Capture the cell that displays the provided text and extract its [x, y] central coordinate. 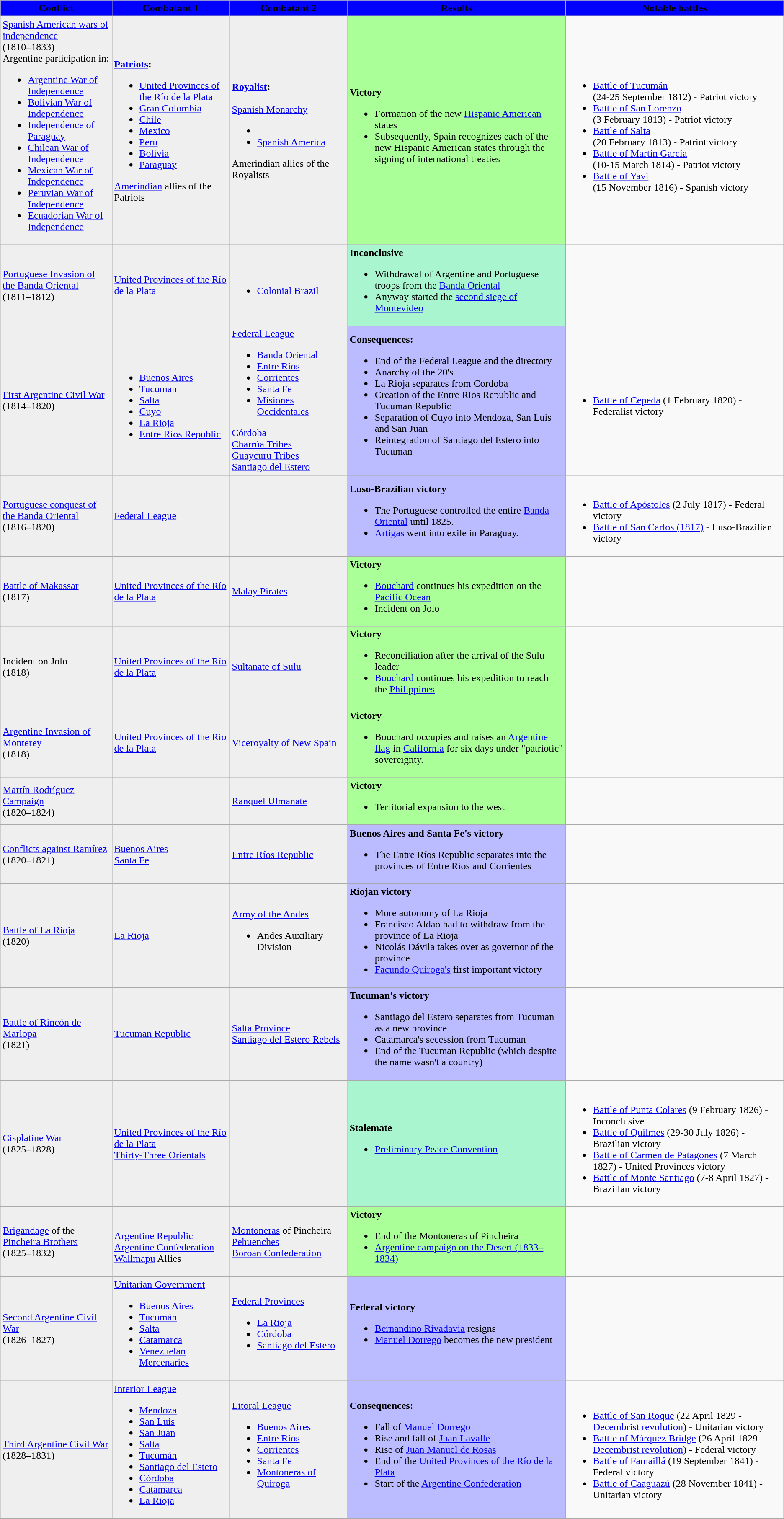
Buenos Aires and Santa Fe's victoryThe Entre Ríos Republic separates into the provinces of Entre Ríos and Corrientes [456, 854]
Battle of Cepeda (1 February 1820) - Federalist victory [674, 400]
Third Argentine Civil War(1828–1831) [56, 1449]
Martín Rodríguez Campaign(1820–1824) [56, 801]
Conflict [56, 8]
Battle of Makassar(1817) [56, 592]
Federal victoryBernandino Rivadavia resignsManuel Dorrego becomes the new president [456, 1329]
Battle of La Rioja(1820) [56, 935]
Litoral League Buenos Aires Entre Ríos Corrientes Santa FeMontoneras of Quiroga [288, 1449]
First Argentine Civil War(1814–1820) [56, 400]
Tucuman Republic [171, 1034]
Portuguese conquest of the Banda Oriental (1816–1820) [56, 516]
Royalist: Spanish Monarchy Spanish AmericaAmerindian allies of the Royalists [288, 131]
Sultanate of Sulu [288, 667]
Cisplatine War(1825–1828) [56, 1143]
VictoryBouchard occupies and raises an Argentine flag in California for six days under "patriotic" sovereignty. [456, 742]
Colonial Brazil [288, 285]
Combatant 1 [171, 8]
Battle of Apóstoles (2 July 1817) - Federal victoryBattle of San Carlos (1817) - Luso-Brazilian victory [674, 516]
Notable battles [674, 8]
Federal Provinces La Rioja Córdoba Santiago del Estero [288, 1329]
Second Argentine Civil War(1826–1827) [56, 1329]
Buenos Aires Santa Fe [171, 854]
Conflicts against Ramírez(1820–1821) [56, 854]
Argentine Invasion of Monterey(1818) [56, 742]
Interior League Mendoza San Luis San Juan Salta Tucumán Santiago del Estero Córdoba Catamarca La Rioja [171, 1449]
StalematePreliminary Peace Convention [456, 1143]
VictoryTerritorial expansion to the west [456, 801]
Battle of Rincón de Marlopa(1821) [56, 1034]
Army of the AndesAndes Auxiliary Division [288, 935]
United Provinces of the Río de la Plata Thirty-Three Orientals [171, 1143]
VictoryEnd of the Montoneras of PincheiraArgentine campaign on the Desert (1833–1834) [456, 1242]
Ranquel Ulmanate [288, 801]
Combatant 2 [288, 8]
Unitarian Government Buenos Aires Tucumán Salta Catamarca Venezuelan Mercenaries [171, 1329]
Malay Pirates [288, 592]
Patriots: United Provinces of the Río de la Plata Gran Colombia Chile Mexico Peru Bolivia ParaguayAmerindian allies of the Patriots [171, 131]
Results [456, 8]
La Rioja [171, 935]
Argentine Republic Argentine Confederation Wallmapu Allies [171, 1242]
Viceroyalty of New Spain [288, 742]
VictoryReconciliation after the arrival of the Sulu leaderBouchard continues his expedition to reach the Philippines [456, 667]
Brigandage of the Pincheira Brothers(1825–1832) [56, 1242]
Federal League Banda Oriental Entre Ríos Corrientes Santa Fe Misiones Occidentales Córdoba Charrúa Tribes Guaycuru Tribes Santiago del Estero [288, 400]
Entre Ríos Republic [288, 854]
InconclusiveWithdrawal of Argentine and Portuguese troops from the Banda OrientalAnyway started the second siege of Montevideo [456, 285]
Buenos Aires Tucuman Salta Cuyo La Rioja Entre Ríos Republic [171, 400]
Federal League [171, 516]
Incident on Jolo(1818) [56, 667]
Luso-Brazilian victoryThe Portuguese controlled the entire Banda Oriental until 1825.Artigas went into exile in Paraguay. [456, 516]
Montoneras of Pincheira Pehuenches Boroan Confederation [288, 1242]
Salta Province Santiago del Estero Rebels [288, 1034]
VictoryBouchard continues his expedition on the Pacific OceanIncident on Jolo [456, 592]
Portuguese Invasion of the Banda Oriental(1811–1812) [56, 285]
